Find where the given text appears and provide that cell's center as (X, Y) coordinate. 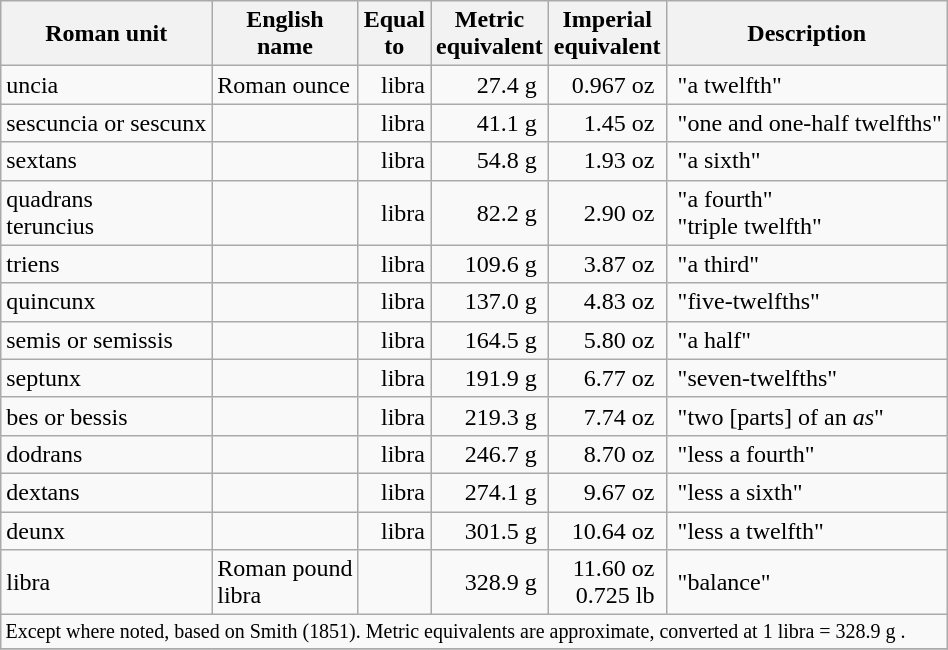
triens (106, 264)
6.77 oz (607, 378)
bes or bessis (106, 416)
"one and one-half twelfths" (806, 123)
deunx (106, 531)
9.67 oz (607, 492)
219.3 g (490, 416)
"a fourth" "triple twelfth" (806, 212)
1.93 oz (607, 161)
2.90 oz (607, 212)
Roman ounce (285, 85)
3.87 oz (607, 264)
"seven-twelfths" (806, 378)
quadransteruncius (106, 212)
uncia (106, 85)
4.83 oz (607, 302)
Roman unit (106, 34)
"less a sixth" (806, 492)
Except where noted, based on Smith (1851). Metric equivalents are approximate, converted at 1 libra = 328.9 g . (474, 632)
Metricequivalent (490, 34)
137.0 g (490, 302)
301.5 g (490, 531)
328.9 g (490, 582)
"a third" (806, 264)
8.70 oz (607, 454)
"two [parts] of an as" (806, 416)
dextans (106, 492)
Imperialequivalent (607, 34)
5.80 oz (607, 340)
27.4 g (490, 85)
"a half" (806, 340)
"a sixth" (806, 161)
164.5 g (490, 340)
274.1 g (490, 492)
"less a twelfth" (806, 531)
"five-twelfths" (806, 302)
dodrans (106, 454)
semis or semissis (106, 340)
11.60 oz 0.725 lb (607, 582)
1.45 oz (607, 123)
54.8 g (490, 161)
"balance" (806, 582)
"a twelfth" (806, 85)
Equalto (394, 34)
41.1 g (490, 123)
Englishname (285, 34)
Roman poundlibra (285, 582)
sextans (106, 161)
quincunx (106, 302)
sescuncia or sescunx (106, 123)
"less a fourth" (806, 454)
0.967 oz (607, 85)
7.74 oz (607, 416)
10.64 oz (607, 531)
septunx (106, 378)
191.9 g (490, 378)
109.6 g (490, 264)
82.2 g (490, 212)
Description (806, 34)
246.7 g (490, 454)
